From the cell containing the given text, extract its center point as [X, Y] coordinate. 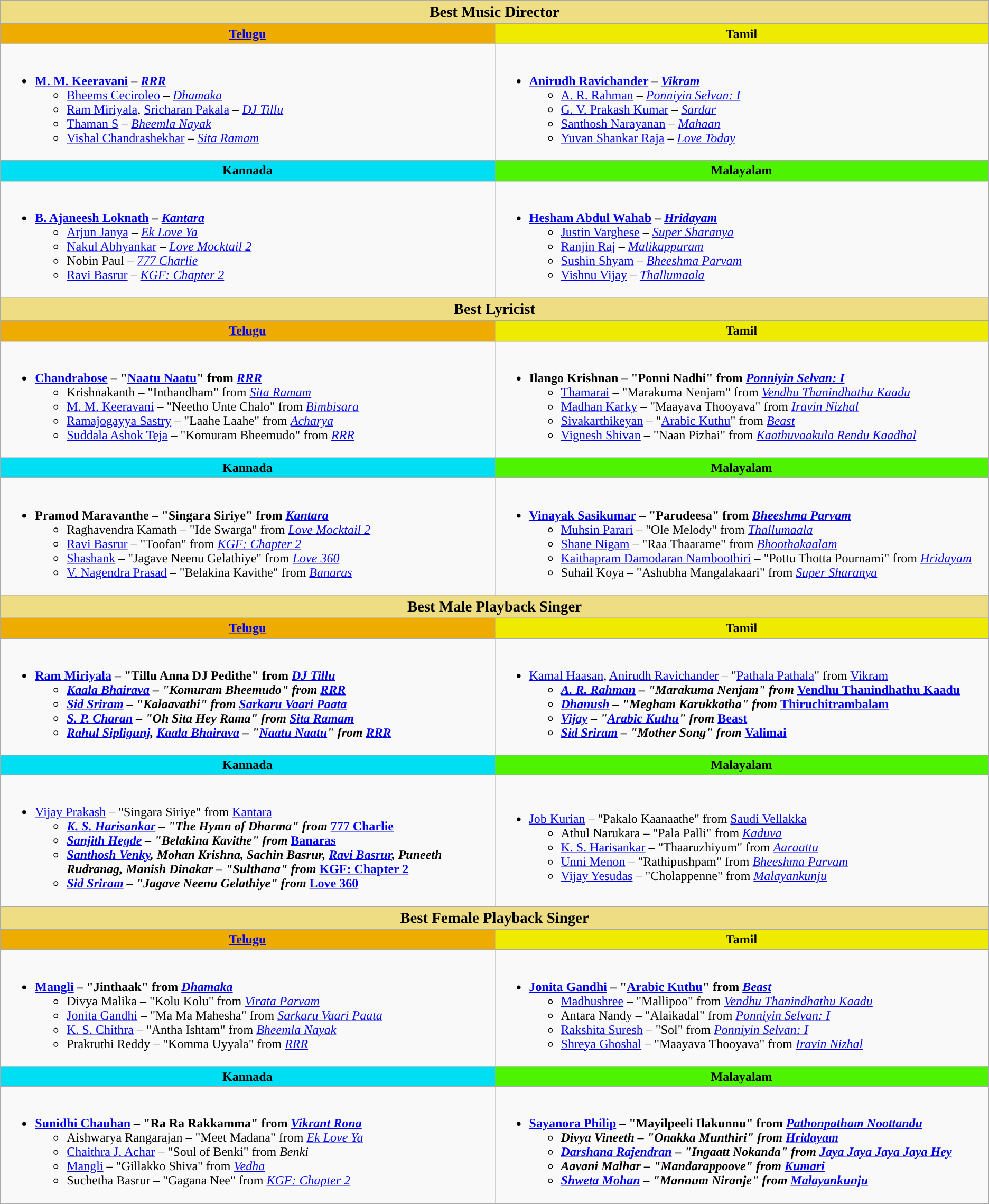
B. Ajaneesh Loknath – KantaraArjun Janya – Ek Love YaNakul Abhyankar – Love Mocktail 2Nobin Paul – 777 CharlieRavi Basrur – KGF: Chapter 2 [247, 239]
Hesham Abdul Wahab – HridayamJustin Varghese – Super SharanyaRanjin Raj – MalikappuramSushin Shyam – Bheeshma ParvamVishnu Vijay – Thallumaala [742, 239]
Anirudh Ravichander – VikramA. R. Rahman – Ponniyin Selvan: IG. V. Prakash Kumar – SardarSanthosh Narayanan – MahaanYuvan Shankar Raja – Love Today [742, 103]
Best Male Playback Singer [494, 606]
Best Female Playback Singer [494, 918]
M. M. Keeravani – RRRBheems Ceciroleo – DhamakaRam Miriyala, Sricharan Pakala – DJ TilluThaman S – Bheemla NayakVishal Chandrashekhar – Sita Ramam [247, 103]
Best Music Director [494, 12]
Best Lyricist [494, 309]
